For the text-containing cell, return its midpoint in [X, Y] coordinate format. 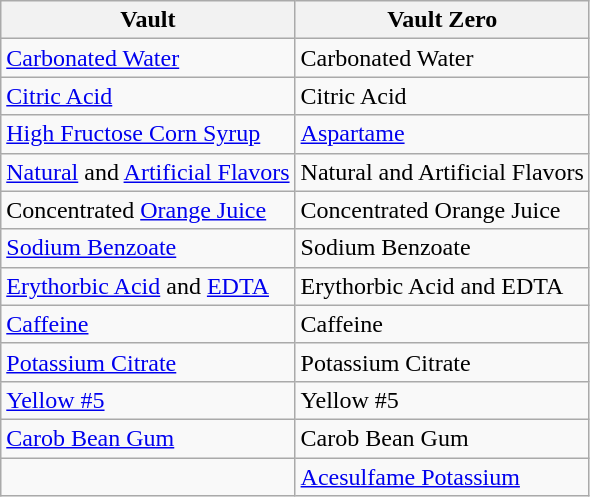
Acesulfame Potassium [442, 477]
High Fructose Corn Syrup [148, 134]
Aspartame [442, 134]
Vault Zero [442, 20]
Vault [148, 20]
